Detect which cell encompasses the target text, then output its [x, y] center coordinate. 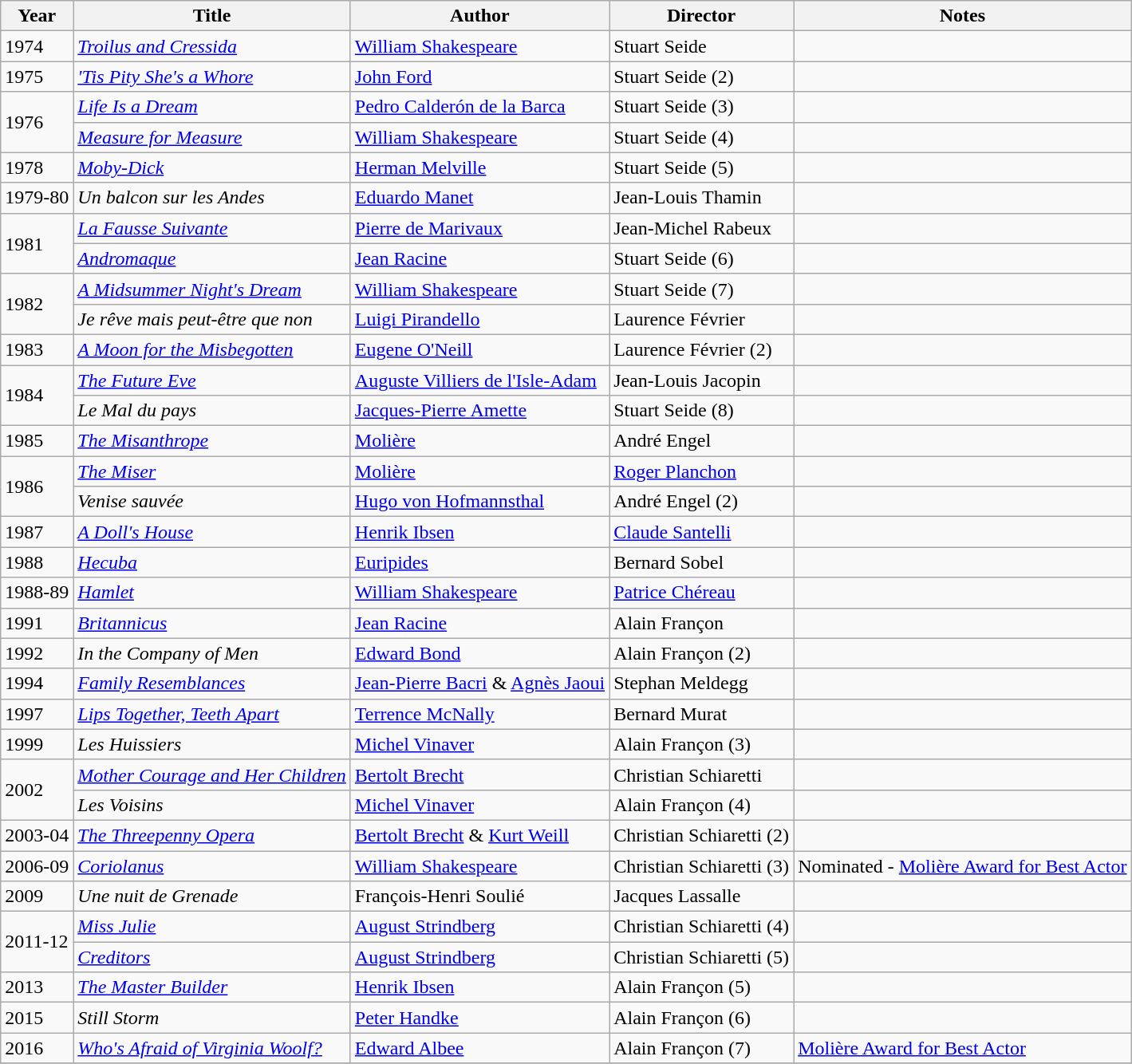
2009 [37, 897]
The Misanthrope [212, 441]
The Master Builder [212, 987]
2013 [37, 987]
2016 [37, 1048]
Hugo von Hofmannsthal [479, 502]
Laurence Février (2) [702, 349]
Moby-Dick [212, 167]
Still Storm [212, 1018]
The Threepenny Opera [212, 835]
Pierre de Marivaux [479, 228]
A Moon for the Misbegotten [212, 349]
Troilus and Cressida [212, 46]
Mother Courage and Her Children [212, 774]
Alain Françon (2) [702, 653]
Who's Afraid of Virginia Woolf? [212, 1048]
1976 [37, 122]
Luigi Pirandello [479, 319]
1994 [37, 684]
Bertolt Brecht & Kurt Weill [479, 835]
2015 [37, 1018]
Hecuba [212, 562]
André Engel (2) [702, 502]
Molière Award for Best Actor [962, 1048]
Christian Schiaretti (3) [702, 865]
Edward Bond [479, 653]
1985 [37, 441]
Stuart Seide (5) [702, 167]
Pedro Calderón de la Barca [479, 107]
Stuart Seide (4) [702, 137]
Une nuit de Grenade [212, 897]
Les Voisins [212, 805]
Christian Schiaretti (4) [702, 927]
Andromaque [212, 258]
Miss Julie [212, 927]
Alain Françon (3) [702, 744]
André Engel [702, 441]
Christian Schiaretti [702, 774]
1979-80 [37, 198]
Nominated - Molière Award for Best Actor [962, 865]
Eugene O'Neill [479, 349]
1978 [37, 167]
Jean-Louis Jacopin [702, 380]
François-Henri Soulié [479, 897]
1983 [37, 349]
Alain Françon (4) [702, 805]
'Tis Pity She's a Whore [212, 77]
1988 [37, 562]
1999 [37, 744]
Measure for Measure [212, 137]
Lips Together, Teeth Apart [212, 714]
Title [212, 16]
John Ford [479, 77]
Year [37, 16]
Hamlet [212, 593]
1992 [37, 653]
Stuart Seide (3) [702, 107]
2011-12 [37, 942]
Jacques Lassalle [702, 897]
Euripides [479, 562]
Edward Albee [479, 1048]
Stuart Seide [702, 46]
Stephan Meldegg [702, 684]
La Fausse Suivante [212, 228]
Eduardo Manet [479, 198]
Britannicus [212, 623]
1997 [37, 714]
Alain Françon (6) [702, 1018]
1988-89 [37, 593]
Auguste Villiers de l'Isle-Adam [479, 380]
1984 [37, 396]
Roger Planchon [702, 471]
A Midsummer Night's Dream [212, 289]
Bernard Murat [702, 714]
Terrence McNally [479, 714]
The Future Eve [212, 380]
A Doll's House [212, 532]
The Miser [212, 471]
Creditors [212, 957]
Christian Schiaretti (2) [702, 835]
Stuart Seide (2) [702, 77]
Un balcon sur les Andes [212, 198]
Alain Françon (5) [702, 987]
Family Resemblances [212, 684]
Life Is a Dream [212, 107]
1987 [37, 532]
Christian Schiaretti (5) [702, 957]
Le Mal du pays [212, 411]
Alain Françon [702, 623]
Laurence Février [702, 319]
Bernard Sobel [702, 562]
Venise sauvée [212, 502]
Director [702, 16]
Stuart Seide (6) [702, 258]
Stuart Seide (7) [702, 289]
1991 [37, 623]
Jean-Louis Thamin [702, 198]
Coriolanus [212, 865]
1981 [37, 243]
Les Huissiers [212, 744]
Peter Handke [479, 1018]
Patrice Chéreau [702, 593]
2006-09 [37, 865]
Bertolt Brecht [479, 774]
1982 [37, 304]
Author [479, 16]
Notes [962, 16]
Stuart Seide (8) [702, 411]
2003-04 [37, 835]
Jacques-Pierre Amette [479, 411]
2002 [37, 790]
Herman Melville [479, 167]
Claude Santelli [702, 532]
1986 [37, 487]
Jean-Pierre Bacri & Agnès Jaoui [479, 684]
Jean-Michel Rabeux [702, 228]
Alain Françon (7) [702, 1048]
1975 [37, 77]
In the Company of Men [212, 653]
1974 [37, 46]
Je rêve mais peut-être que non [212, 319]
